Detect which cell encompasses the target text, then output its (x, y) center coordinate. 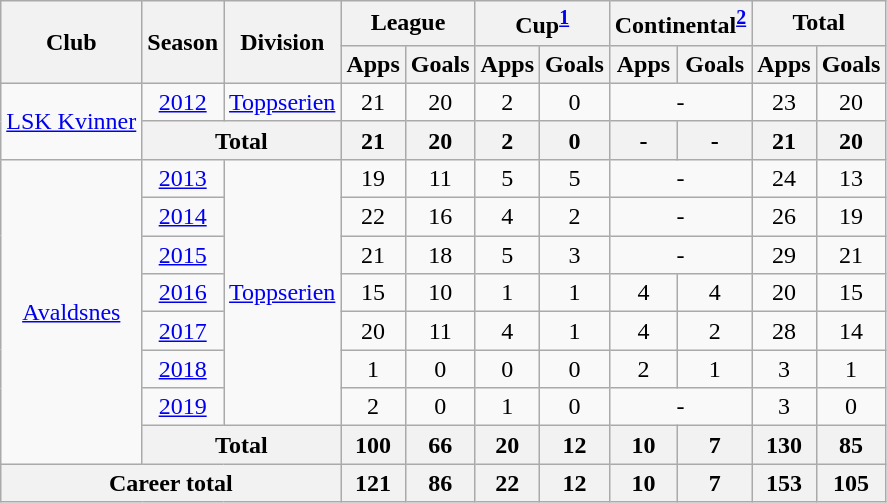
16 (440, 217)
13 (851, 178)
2014 (183, 217)
28 (784, 331)
2015 (183, 255)
130 (784, 445)
League (408, 24)
121 (373, 483)
14 (851, 331)
18 (440, 255)
24 (784, 178)
Season (183, 42)
2019 (183, 407)
2017 (183, 331)
2013 (183, 178)
2018 (183, 369)
Cup1 (542, 24)
153 (784, 483)
LSK Kvinner (72, 121)
23 (784, 102)
Avaldsnes (72, 311)
86 (440, 483)
29 (784, 255)
26 (784, 217)
Continental2 (680, 24)
2012 (183, 102)
2016 (183, 293)
Career total (171, 483)
85 (851, 445)
66 (440, 445)
Club (72, 42)
105 (851, 483)
Division (282, 42)
100 (373, 445)
